Determine the (X, Y) coordinate at the center of the cell enclosing the given text.  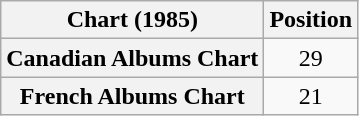
Chart (1985) (132, 20)
French Albums Chart (132, 96)
21 (311, 96)
29 (311, 58)
Canadian Albums Chart (132, 58)
Position (311, 20)
